Extract the (X, Y) coordinate from the center of the cell holding the provided text.  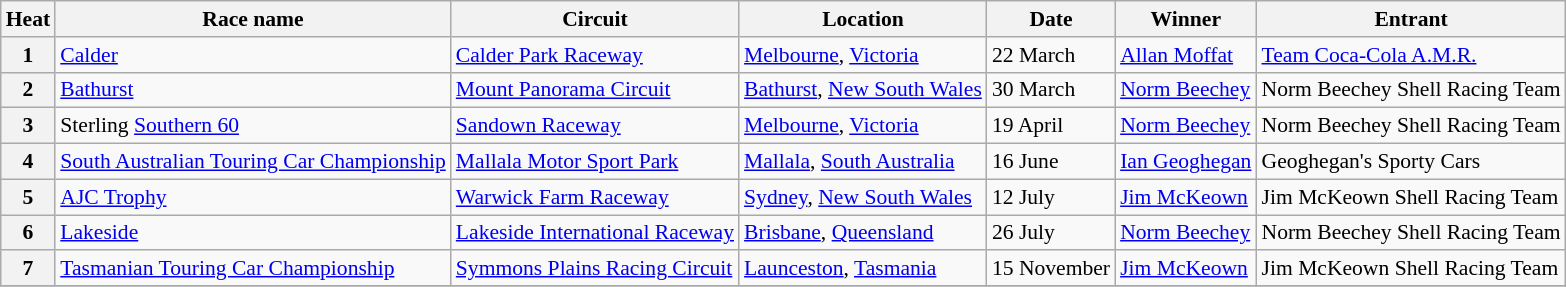
26 July (1051, 233)
Race name (253, 19)
19 April (1051, 126)
Entrant (1410, 19)
AJC Trophy (253, 197)
12 July (1051, 197)
4 (28, 162)
Warwick Farm Raceway (595, 197)
Heat (28, 19)
Date (1051, 19)
Ian Geoghegan (1186, 162)
7 (28, 269)
Winner (1186, 19)
Tasmanian Touring Car Championship (253, 269)
Sandown Raceway (595, 126)
15 November (1051, 269)
Bathurst, New South Wales (863, 90)
Mallala, South Australia (863, 162)
Lakeside International Raceway (595, 233)
Bathurst (253, 90)
2 (28, 90)
Calder (253, 55)
Sterling Southern 60 (253, 126)
Brisbane, Queensland (863, 233)
Calder Park Raceway (595, 55)
30 March (1051, 90)
Symmons Plains Racing Circuit (595, 269)
Mallala Motor Sport Park (595, 162)
Launceston, Tasmania (863, 269)
6 (28, 233)
1 (28, 55)
Team Coca-Cola A.M.R. (1410, 55)
Circuit (595, 19)
3 (28, 126)
Lakeside (253, 233)
5 (28, 197)
22 March (1051, 55)
Location (863, 19)
16 June (1051, 162)
South Australian Touring Car Championship (253, 162)
Sydney, New South Wales (863, 197)
Allan Moffat (1186, 55)
Mount Panorama Circuit (595, 90)
Geoghegan's Sporty Cars (1410, 162)
